Pinpoint the cell where the given text exists, returning its [X, Y] midpoint coordinate. 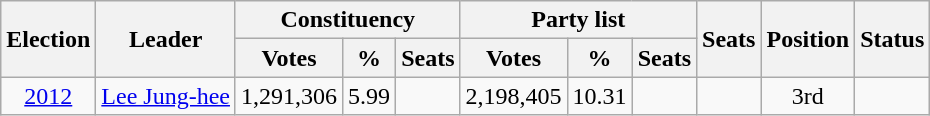
Leader [166, 39]
1,291,306 [288, 96]
2,198,405 [514, 96]
10.31 [600, 96]
Constituency [348, 20]
2012 [48, 96]
Lee Jung-hee [166, 96]
Position [808, 39]
3rd [808, 96]
Party list [578, 20]
Election [48, 39]
Status [892, 39]
5.99 [370, 96]
